Return the (X, Y) coordinate for the center point of the cell that contains the specified text.  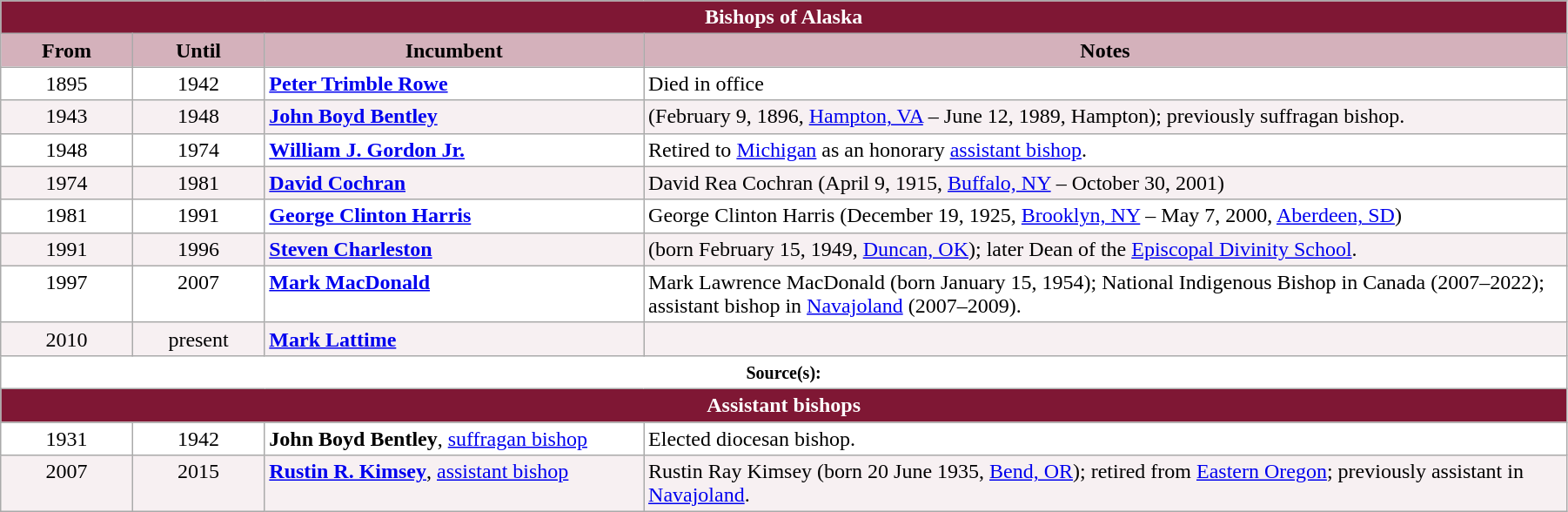
(February 9, 1896, Hampton, VA – June 12, 1989, Hampton); previously suffragan bishop. (1105, 117)
Peter Trimble Rowe (454, 84)
1996 (198, 249)
Rustin Ray Kimsey (born 20 June 1935, Bend, OR); retired from Eastern Oregon; previously assistant in Navajoland. (1105, 484)
Incumbent (454, 51)
Mark Lawrence MacDonald (born January 15, 1954); National Indigenous Bishop in Canada (2007–2022); assistant bishop in Navajoland (2007–2009). (1105, 294)
Steven Charleston (454, 249)
Elected diocesan bishop. (1105, 438)
1895 (67, 84)
George Clinton Harris (454, 216)
Retired to Michigan as an honorary assistant bishop. (1105, 150)
John Boyd Bentley, suffragan bishop (454, 438)
Source(s): (784, 372)
William J. Gordon Jr. (454, 150)
David Cochran (454, 183)
Died in office (1105, 84)
Rustin R. Kimsey, assistant bishop (454, 484)
(born February 15, 1949, Duncan, OK); later Dean of the Episcopal Divinity School. (1105, 249)
present (198, 339)
David Rea Cochran (April 9, 1915, Buffalo, NY – October 30, 2001) (1105, 183)
1931 (67, 438)
2010 (67, 339)
Notes (1105, 51)
1997 (67, 294)
Bishops of Alaska (784, 17)
John Boyd Bentley (454, 117)
Until (198, 51)
Mark MacDonald (454, 294)
Mark Lattime (454, 339)
Assistant bishops (784, 405)
George Clinton Harris (December 19, 1925, Brooklyn, NY – May 7, 2000, Aberdeen, SD) (1105, 216)
1943 (67, 117)
2015 (198, 484)
From (67, 51)
